Extract the [X, Y] coordinate from the center of the cell holding the provided text.  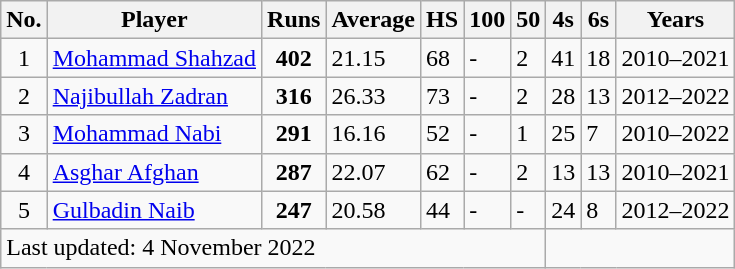
287 [294, 172]
62 [442, 172]
3 [24, 134]
4 [24, 172]
Mohammad Shahzad [154, 58]
73 [442, 96]
24 [564, 210]
22.07 [374, 172]
HS [442, 20]
Last updated: 4 November 2022 [274, 248]
50 [528, 20]
Average [374, 20]
41 [564, 58]
25 [564, 134]
No. [24, 20]
5 [24, 210]
44 [442, 210]
21.15 [374, 58]
68 [442, 58]
2010–2022 [676, 134]
Player [154, 20]
Gulbadin Naib [154, 210]
28 [564, 96]
20.58 [374, 210]
316 [294, 96]
Najibullah Zadran [154, 96]
26.33 [374, 96]
18 [598, 58]
52 [442, 134]
4s [564, 20]
247 [294, 210]
Asghar Afghan [154, 172]
7 [598, 134]
6s [598, 20]
100 [488, 20]
16.16 [374, 134]
Years [676, 20]
Runs [294, 20]
291 [294, 134]
402 [294, 58]
8 [598, 210]
Mohammad Nabi [154, 134]
